Detect which cell encompasses the target text, then output its (x, y) center coordinate. 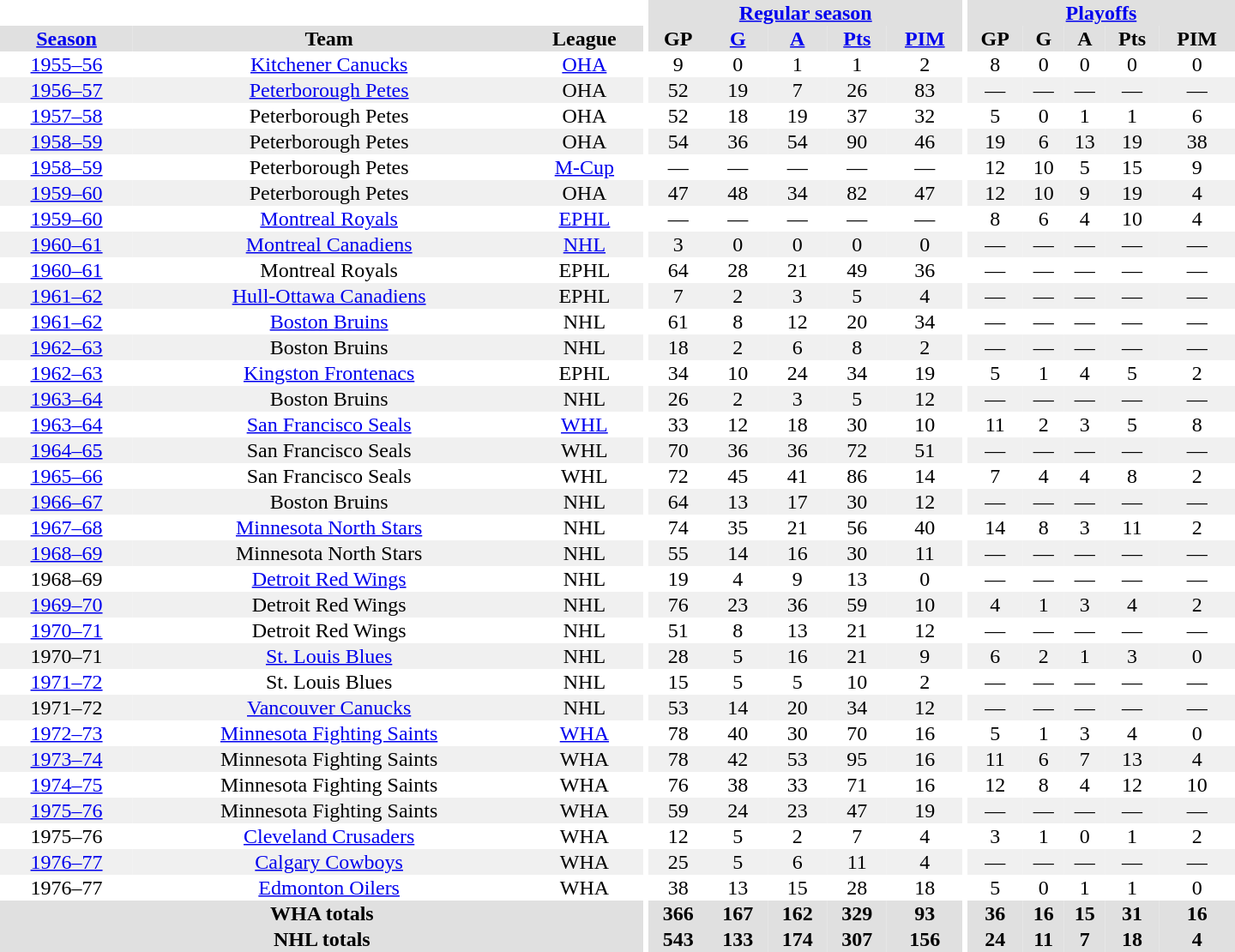
366 (678, 913)
Playoffs (1101, 13)
86 (858, 476)
32 (925, 116)
83 (925, 90)
League (584, 39)
543 (678, 939)
1957–58 (67, 116)
17 (798, 502)
93 (925, 913)
55 (678, 553)
1967–68 (67, 527)
Kingston Frontenacs (329, 373)
156 (925, 939)
71 (858, 785)
Team (329, 39)
46 (925, 142)
56 (858, 527)
174 (798, 939)
Vancouver Canucks (329, 708)
61 (678, 322)
1956–57 (67, 90)
42 (738, 759)
1966–67 (67, 502)
37 (858, 116)
1973–74 (67, 759)
Montreal Canadiens (329, 244)
1972–73 (67, 733)
41 (798, 476)
90 (858, 142)
95 (858, 759)
329 (858, 913)
Calgary Cowboys (329, 862)
Cleveland Crusaders (329, 836)
35 (738, 527)
25 (678, 862)
WHA totals (322, 913)
M-Cup (584, 167)
48 (738, 193)
74 (678, 527)
1965–66 (67, 476)
Edmonton Oilers (329, 888)
1974–75 (67, 785)
1964–65 (67, 450)
307 (858, 939)
NHL totals (322, 939)
Hull-Ottawa Canadiens (329, 296)
1955–56 (67, 64)
Kitchener Canucks (329, 64)
Regular season (806, 13)
162 (798, 913)
167 (738, 913)
45 (738, 476)
49 (858, 270)
Season (67, 39)
133 (738, 939)
31 (1132, 913)
82 (858, 193)
1969–70 (67, 605)
